Search for the cell housing the specified text and yield its (X, Y) center coordinate. 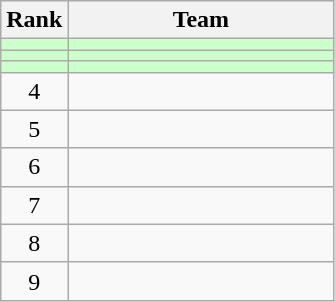
4 (34, 91)
5 (34, 129)
Team (201, 20)
Rank (34, 20)
8 (34, 243)
7 (34, 205)
9 (34, 281)
6 (34, 167)
